Return the (X, Y) coordinate for the center point of the cell that contains the specified text.  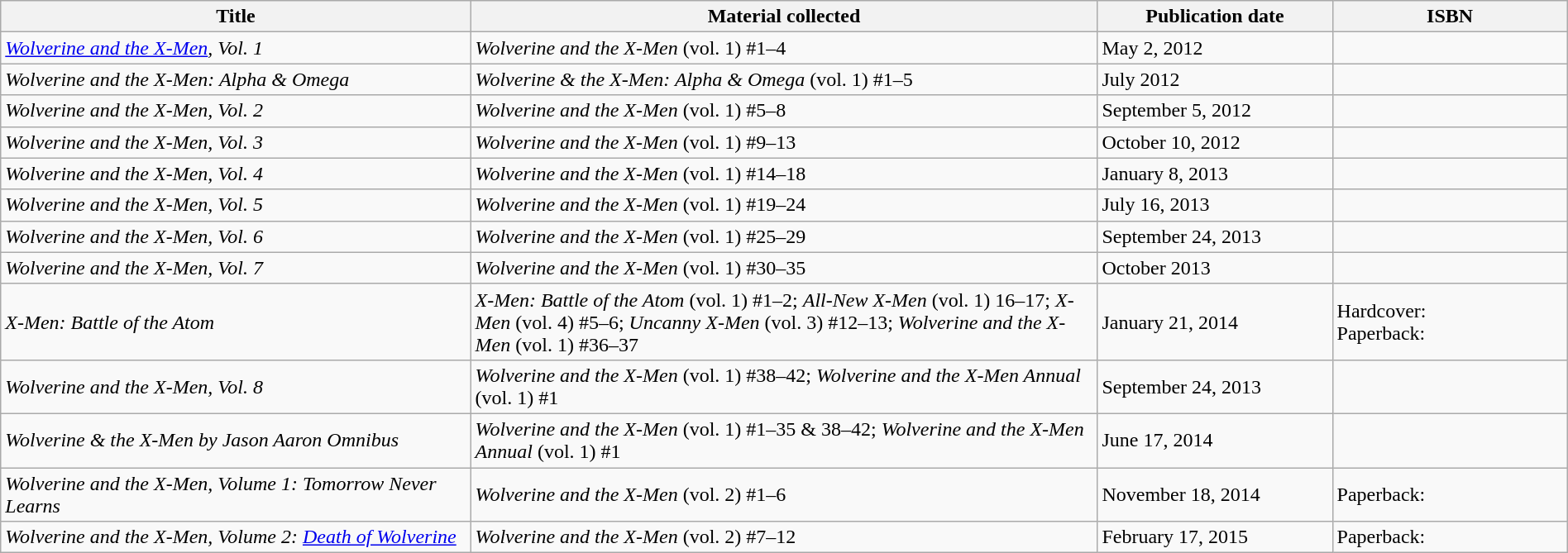
Wolverine & the X-Men: Alpha & Omega (vol. 1) #1–5 (784, 79)
Wolverine and the X-Men (vol. 1) #5–8 (784, 111)
Material collected (784, 17)
Wolverine and the X-Men (vol. 2) #1–6 (784, 494)
Wolverine and the X-Men (vol. 1) #1–35 & 38–42; Wolverine and the X-Men Annual (vol. 1) #1 (784, 440)
Wolverine and the X-Men: Alpha & Omega (236, 79)
Title (236, 17)
June 17, 2014 (1215, 440)
X-Men: Battle of the Atom (236, 322)
Wolverine and the X-Men, Vol. 5 (236, 205)
Wolverine and the X-Men, Vol. 4 (236, 174)
Wolverine and the X-Men (vol. 1) #30–35 (784, 268)
Wolverine and the X-Men, Volume 2: Death of Wolverine (236, 537)
Wolverine and the X-Men (vol. 1) #1–4 (784, 48)
October 2013 (1215, 268)
Wolverine and the X-Men, Volume 1: Tomorrow Never Learns (236, 494)
ISBN (1450, 17)
Wolverine and the X-Men, Vol. 7 (236, 268)
February 17, 2015 (1215, 537)
Wolverine and the X-Men, Vol. 8 (236, 387)
Wolverine & the X-Men by Jason Aaron Omnibus (236, 440)
Wolverine and the X-Men, Vol. 6 (236, 236)
Wolverine and the X-Men (vol. 1) #9–13 (784, 142)
Wolverine and the X-Men (vol. 1) #19–24 (784, 205)
Wolverine and the X-Men (vol. 1) #38–42; Wolverine and the X-Men Annual (vol. 1) #1 (784, 387)
Hardcover: Paperback: (1450, 322)
November 18, 2014 (1215, 494)
Wolverine and the X-Men, Vol. 2 (236, 111)
July 16, 2013 (1215, 205)
Publication date (1215, 17)
January 21, 2014 (1215, 322)
October 10, 2012 (1215, 142)
Wolverine and the X-Men, Vol. 3 (236, 142)
May 2, 2012 (1215, 48)
Wolverine and the X-Men (vol. 1) #14–18 (784, 174)
January 8, 2013 (1215, 174)
Wolverine and the X-Men (vol. 1) #25–29 (784, 236)
September 5, 2012 (1215, 111)
Wolverine and the X-Men, Vol. 1 (236, 48)
July 2012 (1215, 79)
Wolverine and the X-Men (vol. 2) #7–12 (784, 537)
